Output the (x, y) coordinate of the center of the cell containing the given text.  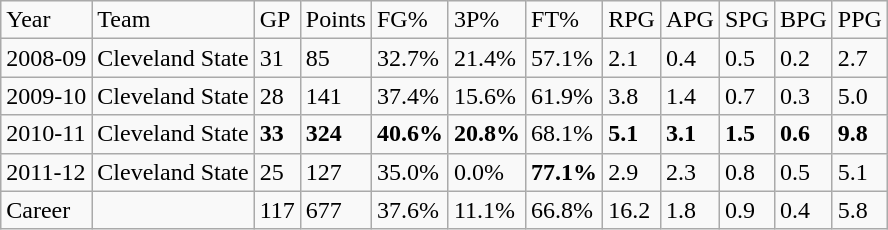
31 (277, 58)
141 (336, 96)
25 (277, 172)
324 (336, 134)
20.8% (486, 134)
SPG (746, 20)
2011-12 (46, 172)
3.1 (690, 134)
5.0 (860, 96)
BPG (804, 20)
57.1% (564, 58)
0.9 (746, 210)
28 (277, 96)
0.0% (486, 172)
FT% (564, 20)
0.7 (746, 96)
1.4 (690, 96)
33 (277, 134)
37.4% (410, 96)
35.0% (410, 172)
GP (277, 20)
1.5 (746, 134)
85 (336, 58)
40.6% (410, 134)
5.8 (860, 210)
0.2 (804, 58)
0.6 (804, 134)
2.3 (690, 172)
0.8 (746, 172)
21.4% (486, 58)
66.8% (564, 210)
2.7 (860, 58)
77.1% (564, 172)
0.3 (804, 96)
2008-09 (46, 58)
PPG (860, 20)
FG% (410, 20)
APG (690, 20)
2009-10 (46, 96)
2.9 (632, 172)
2.1 (632, 58)
RPG (632, 20)
11.1% (486, 210)
37.6% (410, 210)
677 (336, 210)
Year (46, 20)
68.1% (564, 134)
61.9% (564, 96)
32.7% (410, 58)
1.8 (690, 210)
15.6% (486, 96)
Points (336, 20)
127 (336, 172)
16.2 (632, 210)
9.8 (860, 134)
3P% (486, 20)
2010-11 (46, 134)
Career (46, 210)
117 (277, 210)
3.8 (632, 96)
Team (173, 20)
